Pinpoint the cell where the given text exists, returning its [X, Y] midpoint coordinate. 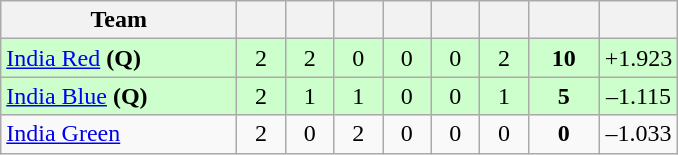
Team [119, 20]
India Red (Q) [119, 58]
–1.115 [638, 96]
–1.033 [638, 134]
India Blue (Q) [119, 96]
5 [564, 96]
+1.923 [638, 58]
India Green [119, 134]
10 [564, 58]
